Provide the [x, y] coordinate of the cell's center where the given text is located.  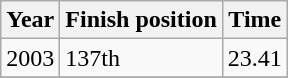
Time [254, 20]
137th [141, 58]
Year [30, 20]
23.41 [254, 58]
Finish position [141, 20]
2003 [30, 58]
